Scan for the cell matching the given text and deliver its [x, y] coordinate at center. 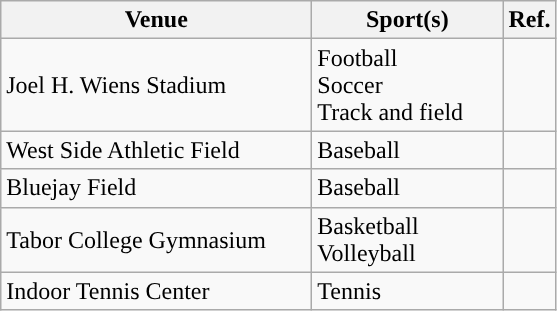
Tennis [408, 291]
Football Soccer Track and field [408, 85]
Indoor Tennis Center [156, 291]
Joel H. Wiens Stadium [156, 85]
Basketball Volleyball [408, 240]
Venue [156, 20]
Ref. [530, 20]
Bluejay Field [156, 188]
Sport(s) [408, 20]
West Side Athletic Field [156, 150]
Tabor College Gymnasium [156, 240]
